Output the (x, y) coordinate of the center of the cell containing the given text.  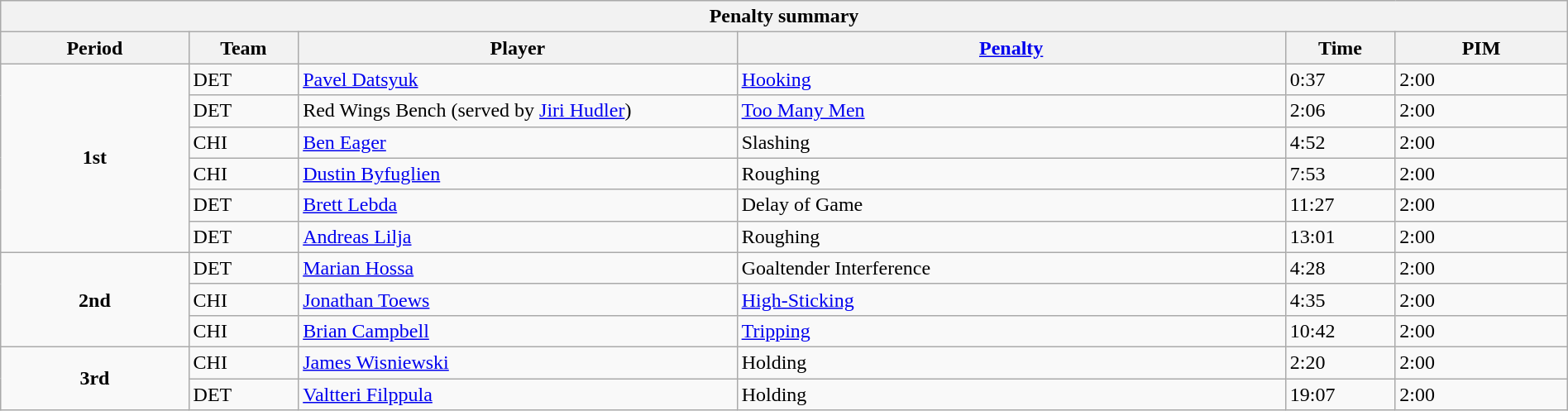
2nd (94, 299)
James Wisniewski (518, 362)
Team (243, 48)
Ben Eager (518, 142)
Time (1340, 48)
7:53 (1340, 174)
Penalty summary (784, 17)
4:35 (1340, 299)
Dustin Byfuglien (518, 174)
Penalty (1011, 48)
Jonathan Toews (518, 299)
Tripping (1011, 331)
0:37 (1340, 79)
3rd (94, 378)
PIM (1481, 48)
Delay of Game (1011, 205)
High-Sticking (1011, 299)
1st (94, 158)
4:28 (1340, 268)
Valtteri Filppula (518, 394)
Period (94, 48)
Pavel Datsyuk (518, 79)
Brian Campbell (518, 331)
Hooking (1011, 79)
11:27 (1340, 205)
Goaltender Interference (1011, 268)
2:06 (1340, 111)
2:20 (1340, 362)
Andreas Lilja (518, 237)
Player (518, 48)
4:52 (1340, 142)
Brett Lebda (518, 205)
Slashing (1011, 142)
Red Wings Bench (served by Jiri Hudler) (518, 111)
Too Many Men (1011, 111)
Marian Hossa (518, 268)
13:01 (1340, 237)
19:07 (1340, 394)
10:42 (1340, 331)
